Output the [x, y] coordinate of the center of the cell containing the given text.  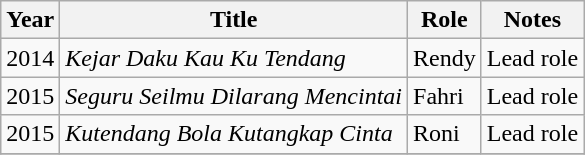
Kutendang Bola Kutangkap Cinta [234, 134]
Kejar Daku Kau Ku Tendang [234, 58]
Title [234, 20]
Roni [445, 134]
Year [30, 20]
Role [445, 20]
2014 [30, 58]
Rendy [445, 58]
Seguru Seilmu Dilarang Mencintai [234, 96]
Notes [532, 20]
Fahri [445, 96]
